Provide the [x, y] coordinate of the cell's center where the given text is located.  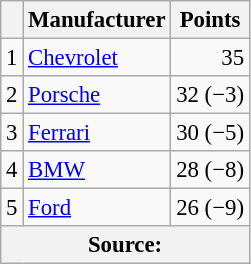
Chevrolet [97, 58]
Manufacturer [97, 20]
Source: [126, 245]
Points [210, 20]
35 [210, 58]
28 (−8) [210, 170]
3 [12, 133]
BMW [97, 170]
Ferrari [97, 133]
Ford [97, 208]
1 [12, 58]
5 [12, 208]
Porsche [97, 95]
4 [12, 170]
2 [12, 95]
26 (−9) [210, 208]
32 (−3) [210, 95]
30 (−5) [210, 133]
